Extract the [X, Y] coordinate from the center of the cell holding the provided text.  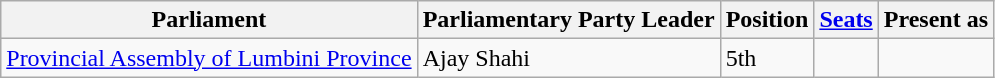
Provincial Assembly of Lumbini Province [209, 58]
Present as [936, 20]
Parliament [209, 20]
Ajay Shahi [568, 58]
Seats [846, 20]
5th [767, 58]
Parliamentary Party Leader [568, 20]
Position [767, 20]
